Return [X, Y] of the center of cell containing provided text 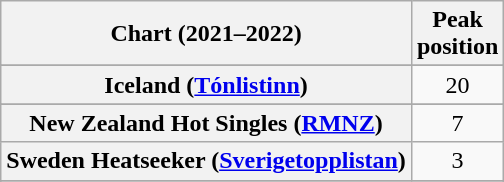
20 [457, 85]
Peakposition [457, 34]
Iceland (Tónlistinn) [206, 85]
7 [457, 123]
Chart (2021–2022) [206, 34]
New Zealand Hot Singles (RMNZ) [206, 123]
3 [457, 161]
Sweden Heatseeker (Sverigetopplistan) [206, 161]
